For the text-containing cell, return its midpoint in (x, y) coordinate format. 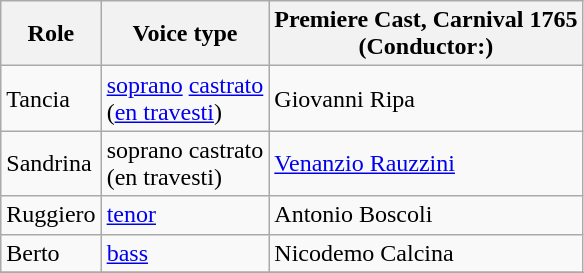
bass (185, 253)
Voice type (185, 34)
Venanzio Rauzzini (426, 164)
Nicodemo Calcina (426, 253)
Giovanni Ripa (426, 98)
Sandrina (51, 164)
Premiere Cast, Carnival 1765(Conductor:) (426, 34)
Tancia (51, 98)
Ruggiero (51, 215)
Role (51, 34)
Berto (51, 253)
Antonio Boscoli (426, 215)
tenor (185, 215)
